Pinpoint the cell where the given text exists, returning its [x, y] midpoint coordinate. 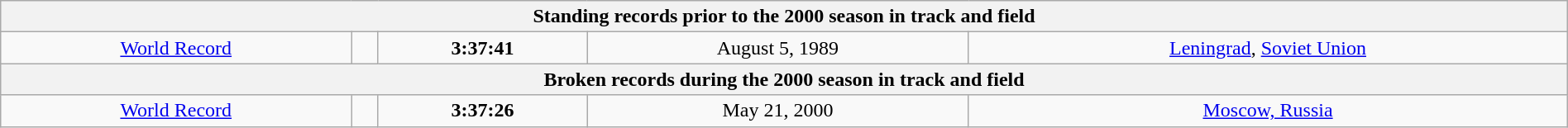
3:37:26 [483, 111]
Standing records prior to the 2000 season in track and field [784, 17]
Moscow, Russia [1268, 111]
May 21, 2000 [777, 111]
3:37:41 [483, 48]
August 5, 1989 [777, 48]
Leningrad, Soviet Union [1268, 48]
Broken records during the 2000 season in track and field [784, 79]
